Detect which cell encompasses the target text, then output its [x, y] center coordinate. 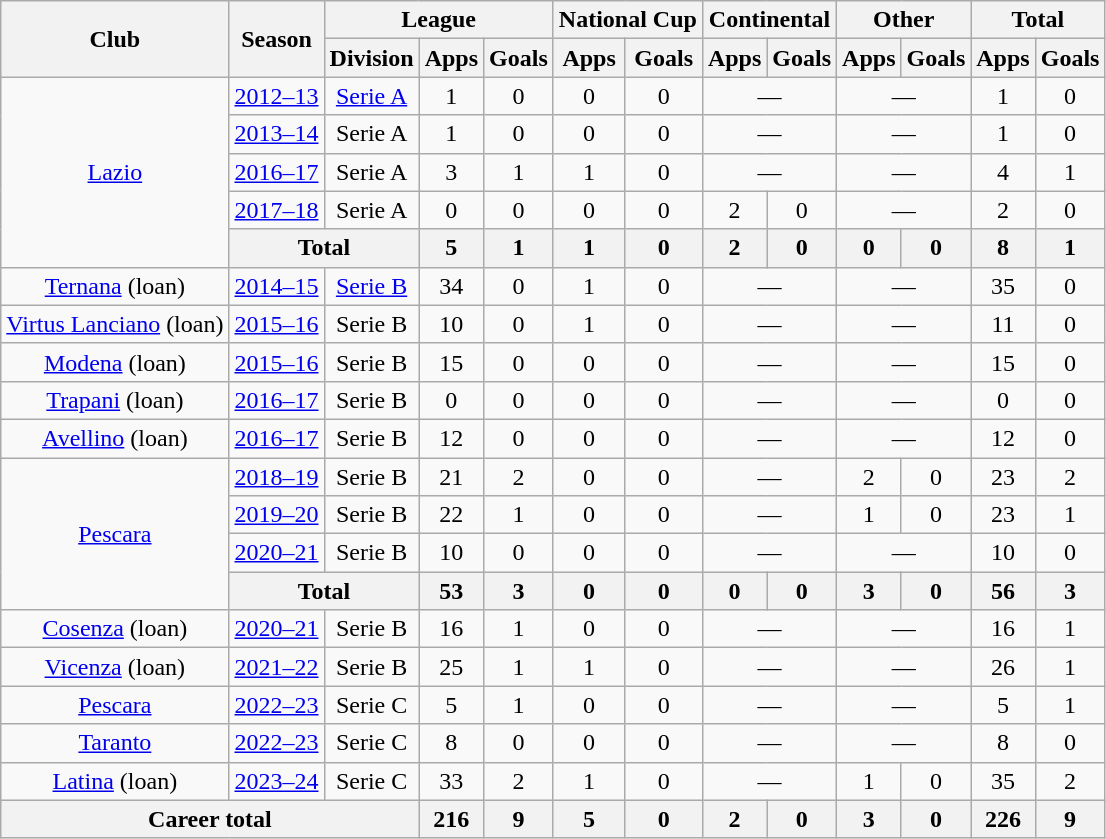
Lazio [115, 172]
Career total [210, 819]
Avellino (loan) [115, 438]
Vicenza (loan) [115, 667]
2021–22 [276, 667]
Latina (loan) [115, 781]
Ternana (loan) [115, 286]
2023–24 [276, 781]
2017–18 [276, 210]
25 [451, 667]
2014–15 [276, 286]
Club [115, 39]
2018–19 [276, 477]
Continental [769, 20]
Other [904, 20]
11 [1003, 324]
53 [451, 591]
Taranto [115, 743]
22 [451, 515]
Season [276, 39]
34 [451, 286]
2013–14 [276, 134]
2012–13 [276, 96]
League [438, 20]
Trapani (loan) [115, 400]
Virtus Lanciano (loan) [115, 324]
226 [1003, 819]
4 [1003, 172]
Division [372, 58]
33 [451, 781]
56 [1003, 591]
2019–20 [276, 515]
National Cup [628, 20]
Cosenza (loan) [115, 629]
Modena (loan) [115, 362]
21 [451, 477]
216 [451, 819]
26 [1003, 667]
